Locate the cell with the specified text and output its [X, Y] center coordinate. 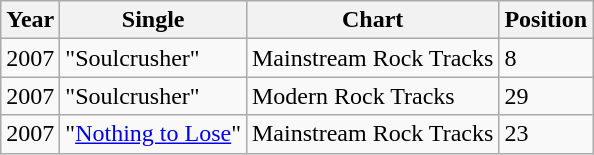
Year [30, 20]
23 [546, 134]
8 [546, 58]
Position [546, 20]
"Nothing to Lose" [154, 134]
Chart [372, 20]
Single [154, 20]
29 [546, 96]
Modern Rock Tracks [372, 96]
